Provide the [x, y] coordinate of the cell's center where the given text is located.  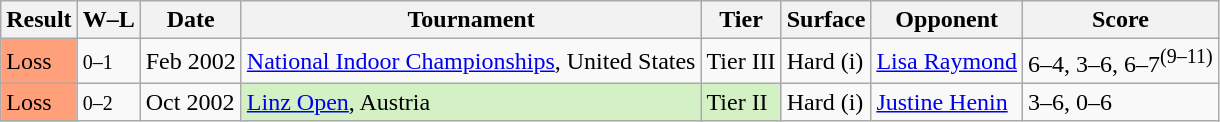
Result [39, 20]
Surface [826, 20]
National Indoor Championships, United States [471, 62]
Linz Open, Austria [471, 102]
Justine Henin [947, 102]
Feb 2002 [190, 62]
3–6, 0–6 [1121, 102]
W–L [108, 20]
Score [1121, 20]
Tier III [741, 62]
6–4, 3–6, 6–7(9–11) [1121, 62]
Lisa Raymond [947, 62]
0–1 [108, 62]
Oct 2002 [190, 102]
Date [190, 20]
0–2 [108, 102]
Tournament [471, 20]
Opponent [947, 20]
Tier [741, 20]
Tier II [741, 102]
